Identify which cell holds the provided text, then report its (X, Y) central coordinate. 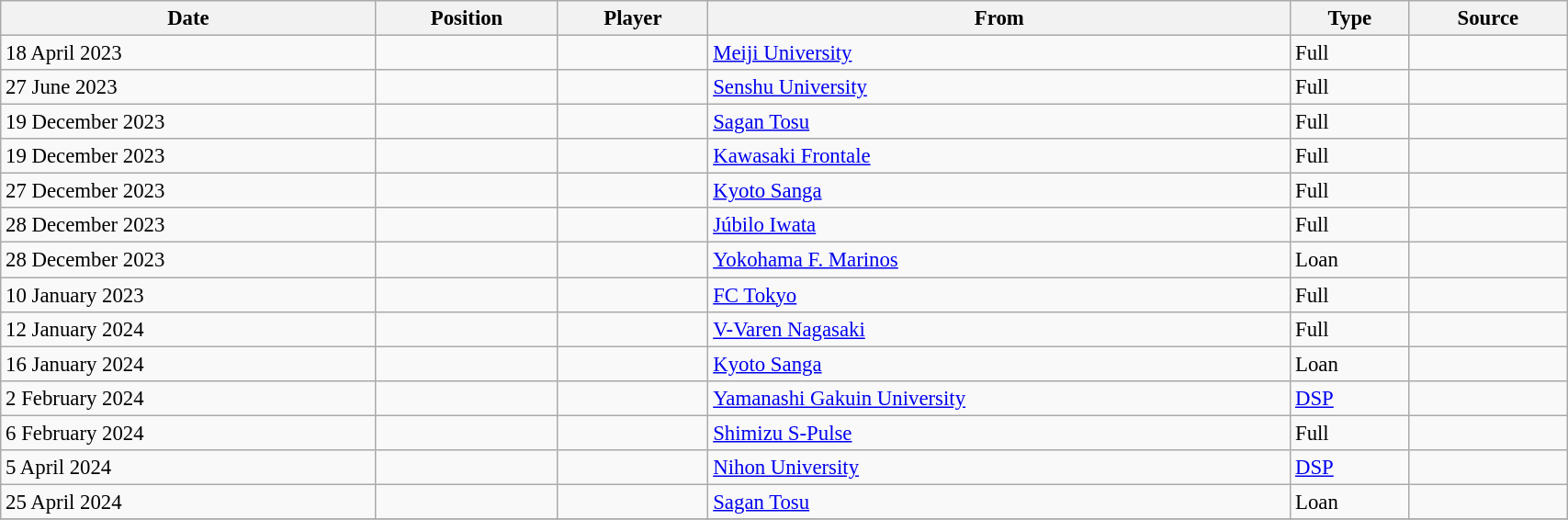
6 February 2024 (188, 433)
Meiji University (999, 53)
Position (467, 18)
Date (188, 18)
27 December 2023 (188, 191)
Júbilo Iwata (999, 225)
Yokohama F. Marinos (999, 260)
V-Varen Nagasaki (999, 329)
Nihon University (999, 468)
25 April 2024 (188, 502)
Shimizu S-Pulse (999, 433)
Type (1350, 18)
10 January 2023 (188, 295)
27 June 2023 (188, 87)
Player (633, 18)
16 January 2024 (188, 364)
From (999, 18)
5 April 2024 (188, 468)
Kawasaki Frontale (999, 156)
FC Tokyo (999, 295)
2 February 2024 (188, 398)
12 January 2024 (188, 329)
18 April 2023 (188, 53)
Source (1488, 18)
Senshu University (999, 87)
Yamanashi Gakuin University (999, 398)
